Pinpoint the cell where the given text exists, returning its [x, y] midpoint coordinate. 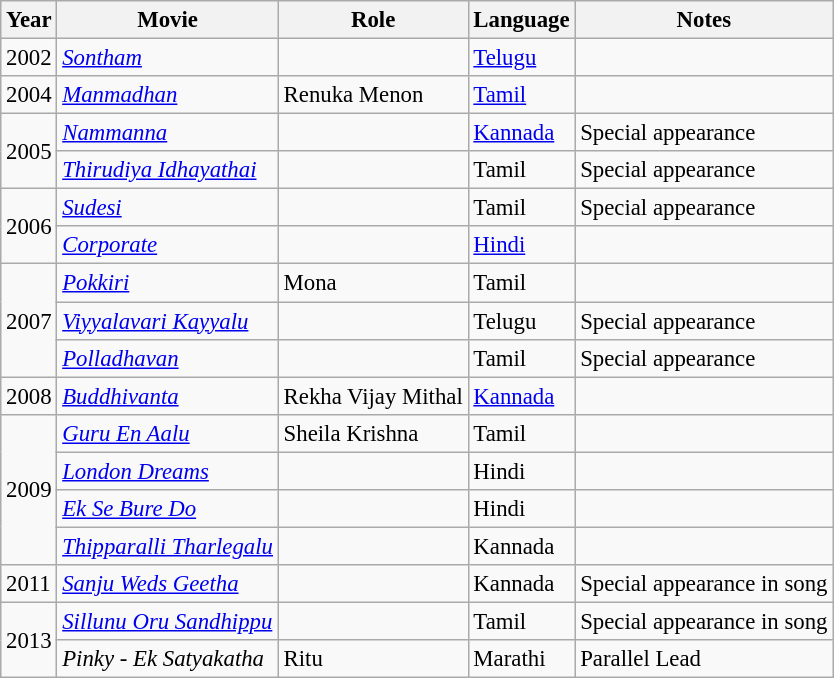
Polladhavan [168, 358]
Role [373, 20]
2007 [29, 320]
Movie [168, 20]
Ritu [373, 659]
Manmadhan [168, 95]
Ek Se Bure Do [168, 509]
Pokkiri [168, 283]
Thirudiya Idhayathai [168, 170]
Viyyalavari Kayyalu [168, 321]
Thipparalli Tharlegalu [168, 546]
Parallel Lead [704, 659]
Marathi [522, 659]
Sontham [168, 58]
Nammanna [168, 133]
Sillunu Oru Sandhippu [168, 621]
Buddhivanta [168, 396]
2004 [29, 95]
Sheila Krishna [373, 433]
London Dreams [168, 471]
2002 [29, 58]
2008 [29, 396]
Pinky - Ek Satyakatha [168, 659]
Notes [704, 20]
Rekha Vijay Mithal [373, 396]
Language [522, 20]
2013 [29, 640]
Year [29, 20]
Sudesi [168, 208]
2005 [29, 152]
2011 [29, 584]
Mona [373, 283]
2009 [29, 489]
Guru En Aalu [168, 433]
Sanju Weds Geetha [168, 584]
2006 [29, 226]
Renuka Menon [373, 95]
Corporate [168, 245]
